Return (X, Y) of the center of cell containing provided text 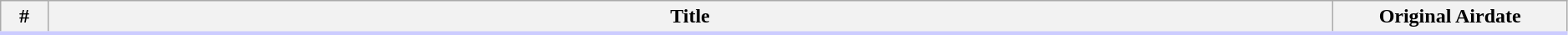
# (24, 17)
Original Airdate (1450, 17)
Title (690, 17)
